Return the (X, Y) coordinate for the center point of the cell that contains the specified text.  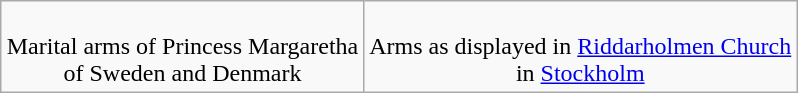
Marital arms of Princess Margaretha of Sweden and Denmark (182, 47)
Arms as displayed in Riddarholmen Church in Stockholm (580, 47)
